Determine the [x, y] coordinate at the center of the cell enclosing the given text.  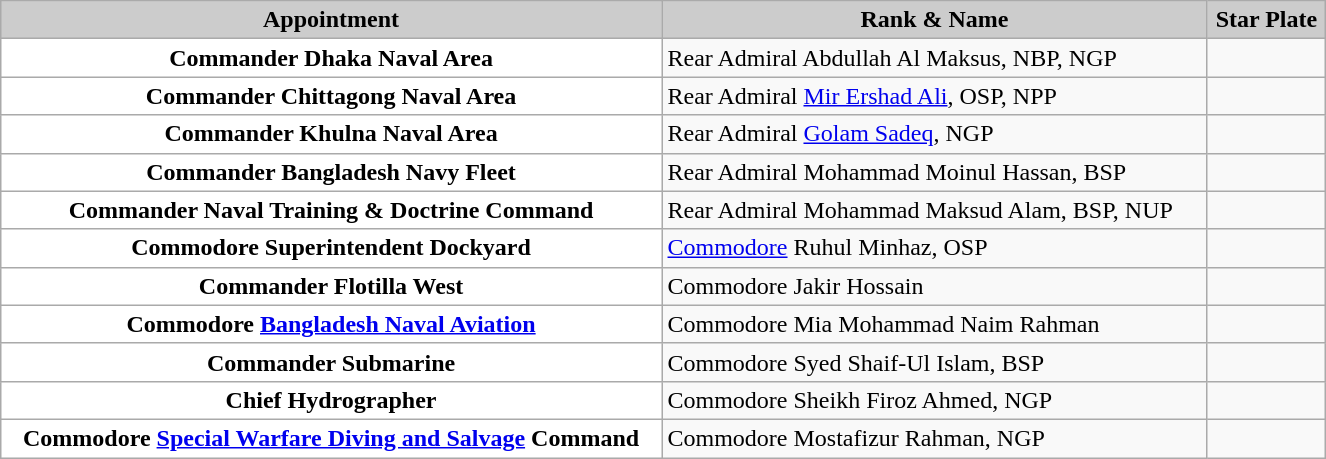
Commodore Mostafizur Rahman, NGP [934, 438]
Commander Flotilla West [331, 286]
Rear Admiral Mohammad Moinul Hassan, BSP [934, 172]
Commander Chittagong Naval Area [331, 96]
Star Plate [1266, 20]
Rear Admiral Mir Ershad Ali, OSP, NPP [934, 96]
Rear Admiral Golam Sadeq, NGP [934, 134]
Commodore Jakir Hossain [934, 286]
Appointment [331, 20]
Commander Naval Training & Doctrine Command [331, 210]
Commander Bangladesh Navy Fleet [331, 172]
Commodore Ruhul Minhaz, OSP [934, 248]
Rear Admiral Mohammad Maksud Alam, BSP, NUP [934, 210]
Commodore Sheikh Firoz Ahmed, NGP [934, 400]
Rank & Name [934, 20]
Commander Dhaka Naval Area [331, 58]
Commodore Superintendent Dockyard [331, 248]
Commodore Syed Shaif-Ul Islam, BSP [934, 362]
Commodore Mia Mohammad Naim Rahman [934, 324]
Commander Khulna Naval Area [331, 134]
Commodore Special Warfare Diving and Salvage Command [331, 438]
Commodore Bangladesh Naval Aviation [331, 324]
Rear Admiral Abdullah Al Maksus, NBP, NGP [934, 58]
Commander Submarine [331, 362]
Chief Hydrographer [331, 400]
